Output the [X, Y] coordinate of the center of the cell containing the given text.  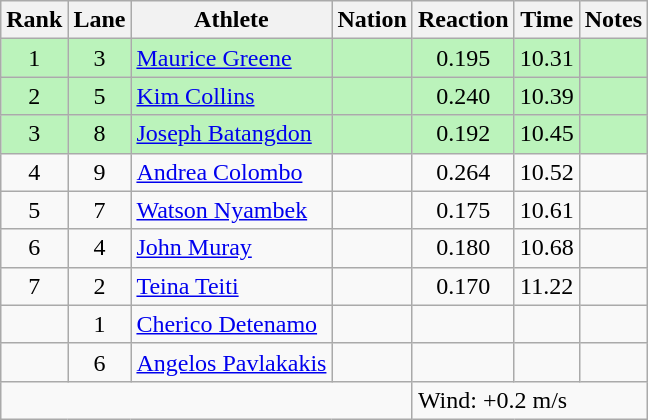
0.195 [463, 58]
8 [100, 134]
Nation [372, 20]
Joseph Batangdon [232, 134]
Kim Collins [232, 96]
Maurice Greene [232, 58]
10.52 [546, 172]
Time [546, 20]
Andrea Colombo [232, 172]
0.192 [463, 134]
Reaction [463, 20]
10.31 [546, 58]
10.45 [546, 134]
Teina Teiti [232, 286]
Lane [100, 20]
0.240 [463, 96]
Notes [613, 20]
Rank [34, 20]
Wind: +0.2 m/s [530, 400]
10.61 [546, 210]
10.68 [546, 248]
0.264 [463, 172]
0.170 [463, 286]
0.180 [463, 248]
11.22 [546, 286]
John Muray [232, 248]
10.39 [546, 96]
Athlete [232, 20]
Watson Nyambek [232, 210]
0.175 [463, 210]
Angelos Pavlakakis [232, 362]
Cherico Detenamo [232, 324]
9 [100, 172]
